From the cell containing the given text, extract its center point as (x, y) coordinate. 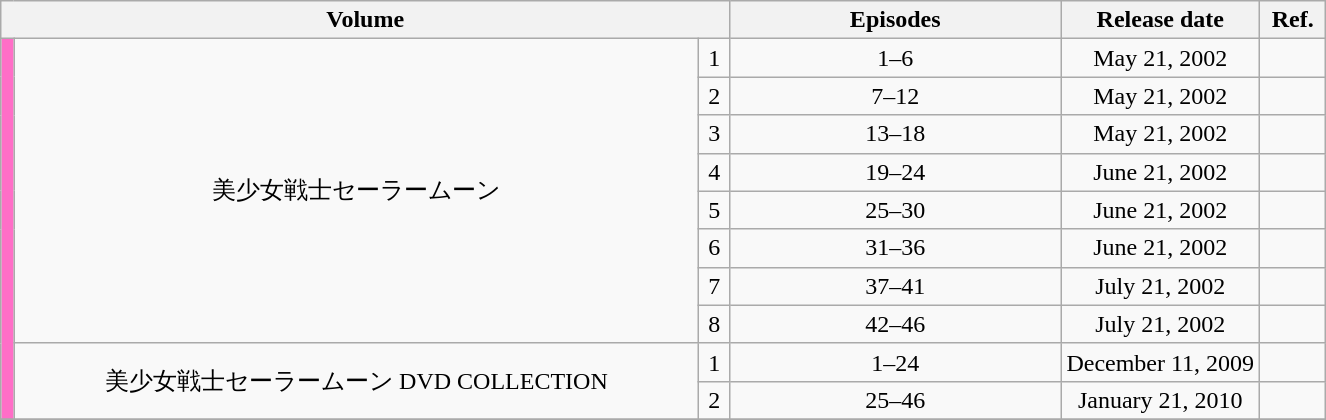
Release date (1160, 20)
3 (714, 134)
美少女戦士セーラームーン (356, 191)
5 (714, 210)
December 11, 2009 (1160, 362)
37–41 (896, 286)
8 (714, 324)
1–6 (896, 58)
4 (714, 172)
Volume (366, 20)
Ref. (1293, 20)
1–24 (896, 362)
6 (714, 248)
13–18 (896, 134)
美少女戦士セーラームーン DVD COLLECTION (356, 381)
7–12 (896, 96)
31–36 (896, 248)
January 21, 2010 (1160, 400)
7 (714, 286)
19–24 (896, 172)
25–30 (896, 210)
Episodes (896, 20)
25–46 (896, 400)
42–46 (896, 324)
